Extract the (x, y) coordinate from the center of the cell holding the provided text.  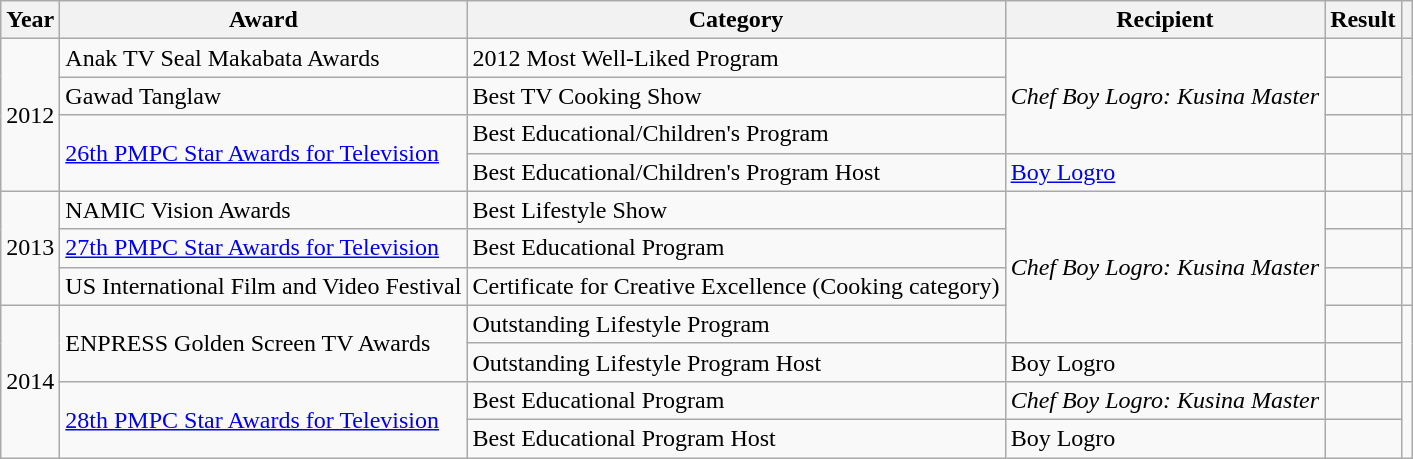
Recipient (1165, 20)
Outstanding Lifestyle Program Host (736, 362)
Best Lifestyle Show (736, 210)
Outstanding Lifestyle Program (736, 324)
Award (264, 20)
2012 Most Well-Liked Program (736, 58)
Category (736, 20)
NAMIC Vision Awards (264, 210)
28th PMPC Star Awards for Television (264, 419)
Best Educational/Children's Program Host (736, 172)
Result (1363, 20)
Best Educational Program Host (736, 438)
2013 (30, 248)
Best Educational/Children's Program (736, 134)
Best TV Cooking Show (736, 96)
Anak TV Seal Makabata Awards (264, 58)
2012 (30, 115)
Gawad Tanglaw (264, 96)
27th PMPC Star Awards for Television (264, 248)
ENPRESS Golden Screen TV Awards (264, 343)
Certificate for Creative Excellence (Cooking category) (736, 286)
26th PMPC Star Awards for Television (264, 153)
2014 (30, 381)
US International Film and Video Festival (264, 286)
Year (30, 20)
